Determine the [x, y] coordinate at the center of the cell enclosing the given text.  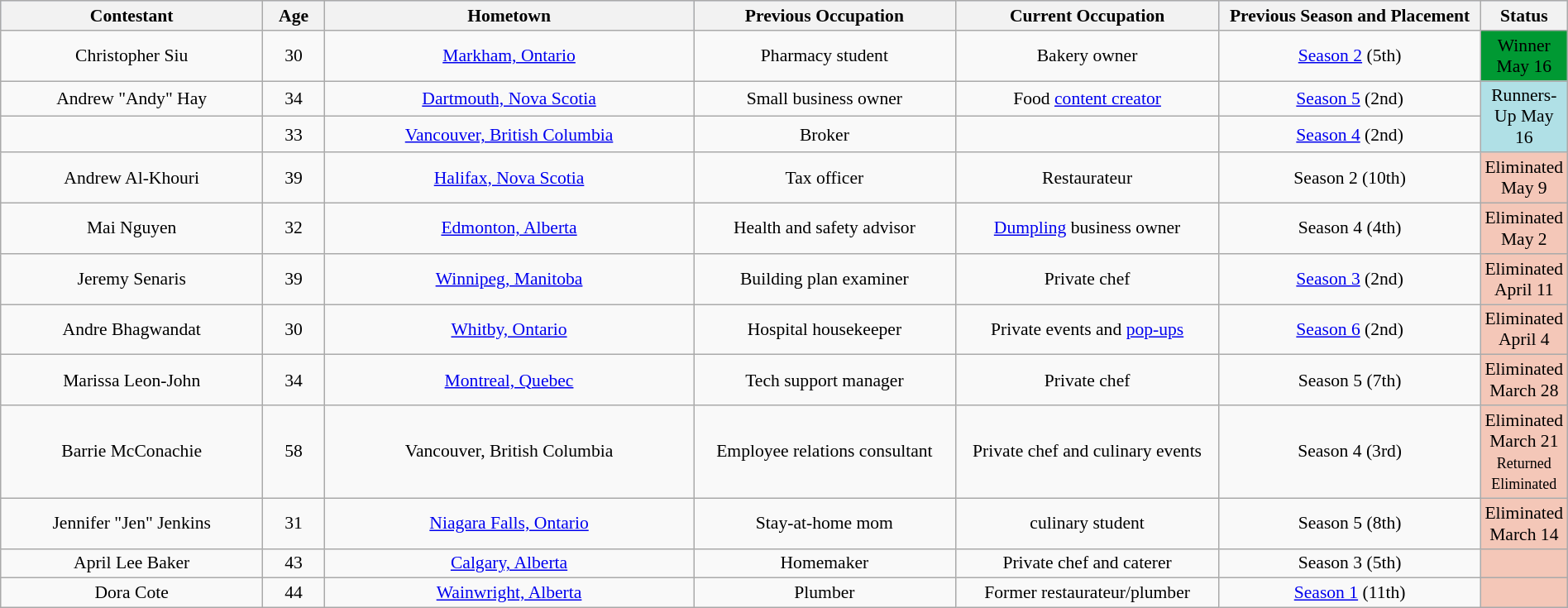
Season 2 (10th) [1350, 179]
Private chef and caterer [1087, 563]
Contestant [132, 16]
Runners-Up May 16 [1523, 117]
Small business owner [824, 99]
Markham, Ontario [509, 56]
Season 3 (2nd) [1350, 280]
Age [294, 16]
Pharmacy student [824, 56]
Halifax, Nova Scotia [509, 179]
Marissa Leon-John [132, 381]
58 [294, 452]
Season 1 (11th) [1350, 593]
Barrie McConachie [132, 452]
Season 5 (2nd) [1350, 99]
Andrew Al-Khouri [132, 179]
43 [294, 563]
Season 6 (2nd) [1350, 329]
Health and safety advisor [824, 228]
33 [294, 134]
Eliminated April 11 [1523, 280]
April Lee Baker [132, 563]
Niagara Falls, Ontario [509, 523]
Bakery owner [1087, 56]
Jeremy Senaris [132, 280]
Montreal, Quebec [509, 381]
Previous Season and Placement [1350, 16]
Andrew "Andy" Hay [132, 99]
Andre Bhagwandat [132, 329]
Eliminated May 2 [1523, 228]
Previous Occupation [824, 16]
Current Occupation [1087, 16]
Eliminated March 21Returned Eliminated [1523, 452]
Season 2 (5th) [1350, 56]
Season 5 (7th) [1350, 381]
31 [294, 523]
Food content creator [1087, 99]
Eliminated May 9 [1523, 179]
Dora Cote [132, 593]
Calgary, Alberta [509, 563]
Season 4 (4th) [1350, 228]
Whitby, Ontario [509, 329]
Hospital housekeeper [824, 329]
Eliminated March 14 [1523, 523]
Restaurateur [1087, 179]
Broker [824, 134]
Wainwright, Alberta [509, 593]
Tech support manager [824, 381]
Christopher Siu [132, 56]
Edmonton, Alberta [509, 228]
Mai Nguyen [132, 228]
Private chef and culinary events [1087, 452]
Season 5 (8th) [1350, 523]
Dartmouth, Nova Scotia [509, 99]
Former restaurateur/plumber [1087, 593]
32 [294, 228]
Status [1523, 16]
Winner May 16 [1523, 56]
Eliminated March 28 [1523, 381]
Eliminated April 4 [1523, 329]
Tax officer [824, 179]
Plumber [824, 593]
Building plan examiner [824, 280]
Hometown [509, 16]
Winnipeg, Manitoba [509, 280]
Employee relations consultant [824, 452]
Season 4 (3rd) [1350, 452]
Season 4 (2nd) [1350, 134]
Homemaker [824, 563]
Season 3 (5th) [1350, 563]
44 [294, 593]
Jennifer "Jen" Jenkins [132, 523]
Private events and pop-ups [1087, 329]
Dumpling business owner [1087, 228]
Stay-at-home mom [824, 523]
culinary student [1087, 523]
